Output the (x, y) coordinate of the center of the cell containing the given text.  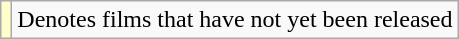
Denotes films that have not yet been released (235, 20)
